Identify which cell holds the provided text, then report its [x, y] central coordinate. 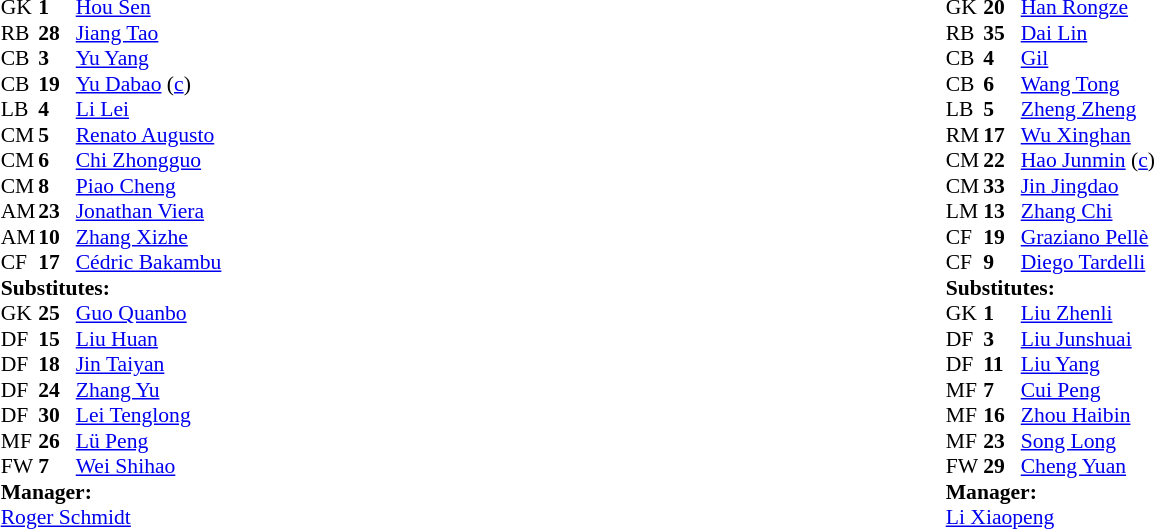
9 [1002, 263]
Lei Tenglong [149, 415]
25 [57, 313]
13 [1002, 211]
Renato Augusto [149, 135]
Wei Shihao [149, 467]
Cédric Bakambu [149, 263]
10 [57, 237]
Li Lei [149, 109]
1 [1002, 313]
Chi Zhongguo [149, 161]
Piao Cheng [149, 186]
11 [1002, 365]
Lü Peng [149, 441]
Jin Taiyan [149, 365]
24 [57, 390]
LM [965, 211]
18 [57, 365]
15 [57, 339]
Manager: [112, 492]
Jiang Tao [149, 33]
22 [1002, 161]
16 [1002, 415]
Zhang Yu [149, 390]
8 [57, 186]
Jonathan Viera [149, 211]
33 [1002, 186]
35 [1002, 33]
Yu Dabao (c) [149, 84]
Zhang Xizhe [149, 237]
Yu Yang [149, 59]
RM [965, 135]
Liu Huan [149, 339]
30 [57, 415]
28 [57, 33]
29 [1002, 467]
Substitutes: [112, 288]
Guo Quanbo [149, 313]
26 [57, 441]
